Return [x, y] of the center of cell containing provided text 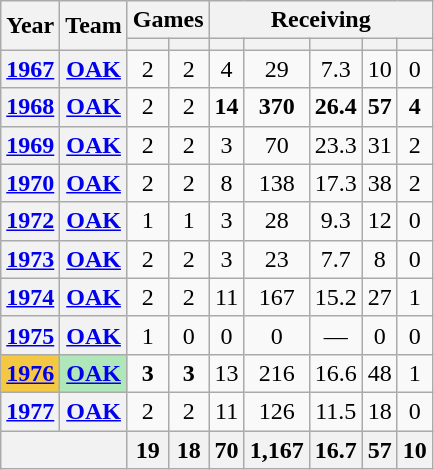
29 [276, 69]
216 [276, 373]
7.3 [336, 69]
9.3 [336, 221]
1,167 [276, 449]
167 [276, 297]
1970 [30, 183]
1968 [30, 107]
48 [380, 373]
1976 [30, 373]
Year [30, 26]
27 [380, 297]
370 [276, 107]
26.4 [336, 107]
38 [380, 183]
1977 [30, 411]
1973 [30, 259]
16.7 [336, 449]
138 [276, 183]
28 [276, 221]
Team [94, 26]
1974 [30, 297]
— [336, 335]
14 [226, 107]
1975 [30, 335]
Receiving [320, 20]
17.3 [336, 183]
23 [276, 259]
Games [168, 20]
15.2 [336, 297]
1969 [30, 145]
19 [148, 449]
126 [276, 411]
7.7 [336, 259]
31 [380, 145]
12 [380, 221]
16.6 [336, 373]
11.5 [336, 411]
23.3 [336, 145]
1967 [30, 69]
13 [226, 373]
1972 [30, 221]
